Provide the [x, y] coordinate of the cell's center where the given text is located.  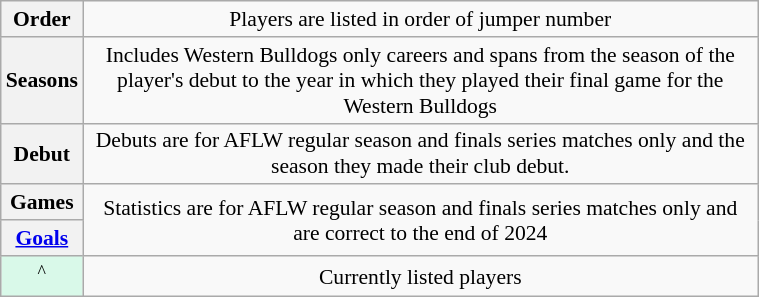
Debut [42, 154]
Players are listed in order of jumper number [420, 19]
Games [42, 203]
Goals [42, 238]
Statistics are for AFLW regular season and finals series matches only and are correct to the end of 2024 [420, 220]
Debuts are for AFLW regular season and finals series matches only and the season they made their club debut. [420, 154]
Order [42, 19]
^ [42, 276]
Currently listed players [420, 276]
Seasons [42, 80]
